Pinpoint the cell where the given text exists, returning its [X, Y] midpoint coordinate. 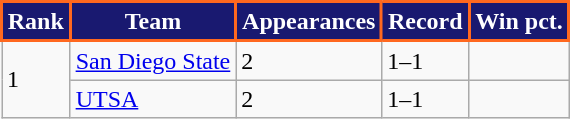
Win pct. [519, 22]
Appearances [309, 22]
Team [153, 22]
San Diego State [153, 60]
Rank [36, 22]
1 [36, 80]
Record [426, 22]
UTSA [153, 99]
